Return [X, Y] of the center of cell containing provided text 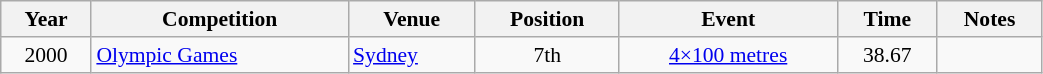
Competition [220, 19]
4×100 metres [728, 55]
Venue [412, 19]
38.67 [887, 55]
Position [547, 19]
Sydney [412, 55]
Olympic Games [220, 55]
Notes [990, 19]
7th [547, 55]
2000 [46, 55]
Time [887, 19]
Event [728, 19]
Year [46, 19]
